Detect which cell encompasses the target text, then output its [X, Y] center coordinate. 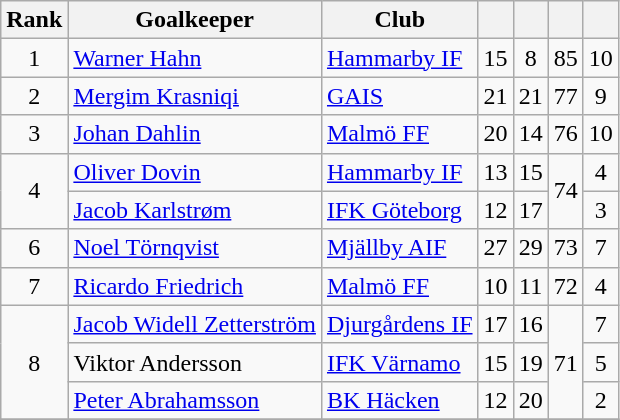
5 [600, 362]
Viktor Andersson [195, 362]
Djurgårdens IF [400, 324]
1 [34, 58]
IFK Göteborg [400, 210]
76 [566, 134]
29 [530, 248]
GAIS [400, 96]
Rank [34, 20]
13 [496, 172]
Jacob Karlstrøm [195, 210]
71 [566, 362]
74 [566, 191]
IFK Värnamo [400, 362]
14 [530, 134]
Warner Hahn [195, 58]
72 [566, 286]
9 [600, 96]
73 [566, 248]
Johan Dahlin [195, 134]
BK Häcken [400, 400]
Oliver Dovin [195, 172]
Club [400, 20]
Ricardo Friedrich [195, 286]
6 [34, 248]
85 [566, 58]
77 [566, 96]
Mergim Krasniqi [195, 96]
Goalkeeper [195, 20]
27 [496, 248]
Noel Törnqvist [195, 248]
19 [530, 362]
Peter Abrahamsson [195, 400]
Mjällby AIF [400, 248]
16 [530, 324]
11 [530, 286]
Jacob Widell Zetterström [195, 324]
